Output the (X, Y) coordinate of the center of the cell containing the given text.  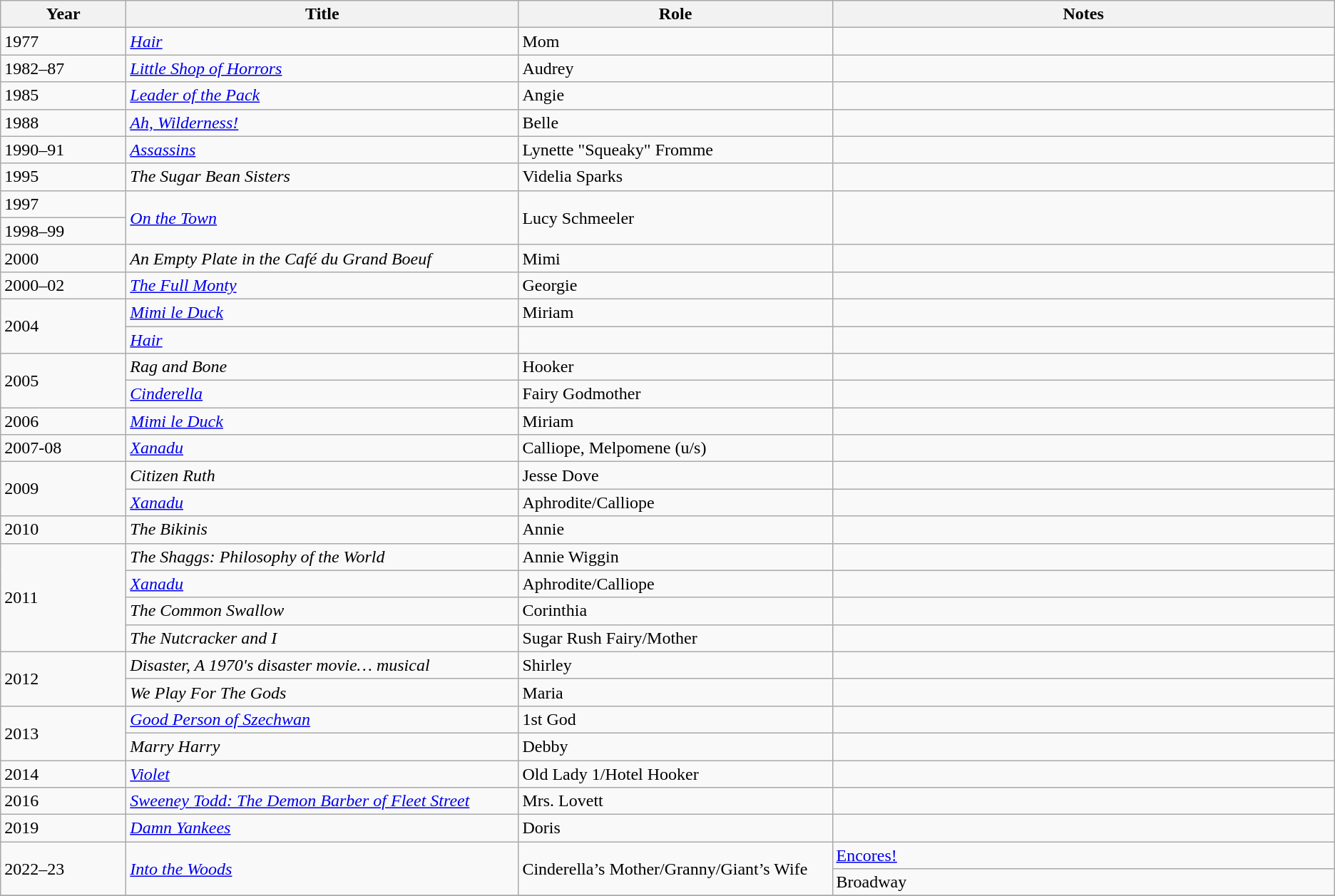
The Full Monty (322, 285)
Corinthia (675, 611)
Notes (1083, 14)
2014 (63, 773)
Mom (675, 41)
1995 (63, 177)
The Common Swallow (322, 611)
Georgie (675, 285)
Role (675, 14)
Mrs. Lovett (675, 801)
Sugar Rush Fairy/Mother (675, 638)
Videlia Sparks (675, 177)
Annie (675, 530)
Old Lady 1/Hotel Hooker (675, 773)
2007-08 (63, 448)
Good Person of Szechwan (322, 719)
Maria (675, 692)
1st God (675, 719)
On the Town (322, 217)
Annie Wiggin (675, 557)
Angie (675, 96)
Hooker (675, 367)
The Bikinis (322, 530)
Lynette "Squeaky" Fromme (675, 150)
Into the Woods (322, 869)
2011 (63, 597)
2010 (63, 530)
2016 (63, 801)
2000–02 (63, 285)
Ah, Wilderness! (322, 123)
2005 (63, 381)
2019 (63, 828)
Shirley (675, 665)
Debby (675, 746)
Calliope, Melpomene (u/s) (675, 448)
2009 (63, 489)
2004 (63, 326)
1988 (63, 123)
Leader of the Pack (322, 96)
Citizen Ruth (322, 475)
Mimi (675, 258)
1982–87 (63, 68)
Cinderella’s Mother/Granny/Giant’s Wife (675, 869)
Cinderella (322, 394)
1997 (63, 204)
An Empty Plate in the Café du Grand Boeuf (322, 258)
Rag and Bone (322, 367)
1998–99 (63, 231)
We Play For The Gods (322, 692)
Violet (322, 773)
Marry Harry (322, 746)
Little Shop of Horrors (322, 68)
Belle (675, 123)
The Nutcracker and I (322, 638)
2013 (63, 733)
Audrey (675, 68)
Assassins (322, 150)
Doris (675, 828)
1990–91 (63, 150)
Broadway (1083, 882)
Sweeney Todd: The Demon Barber of Fleet Street (322, 801)
1977 (63, 41)
2000 (63, 258)
1985 (63, 96)
The Sugar Bean Sisters (322, 177)
Disaster, A 1970's disaster movie… musical (322, 665)
Year (63, 14)
Fairy Godmother (675, 394)
The Shaggs: Philosophy of the World (322, 557)
2006 (63, 421)
2022–23 (63, 869)
Encores! (1083, 855)
Lucy Schmeeler (675, 217)
Damn Yankees (322, 828)
Jesse Dove (675, 475)
2012 (63, 679)
Title (322, 14)
